Scan for the cell matching the given text and deliver its [X, Y] coordinate at center. 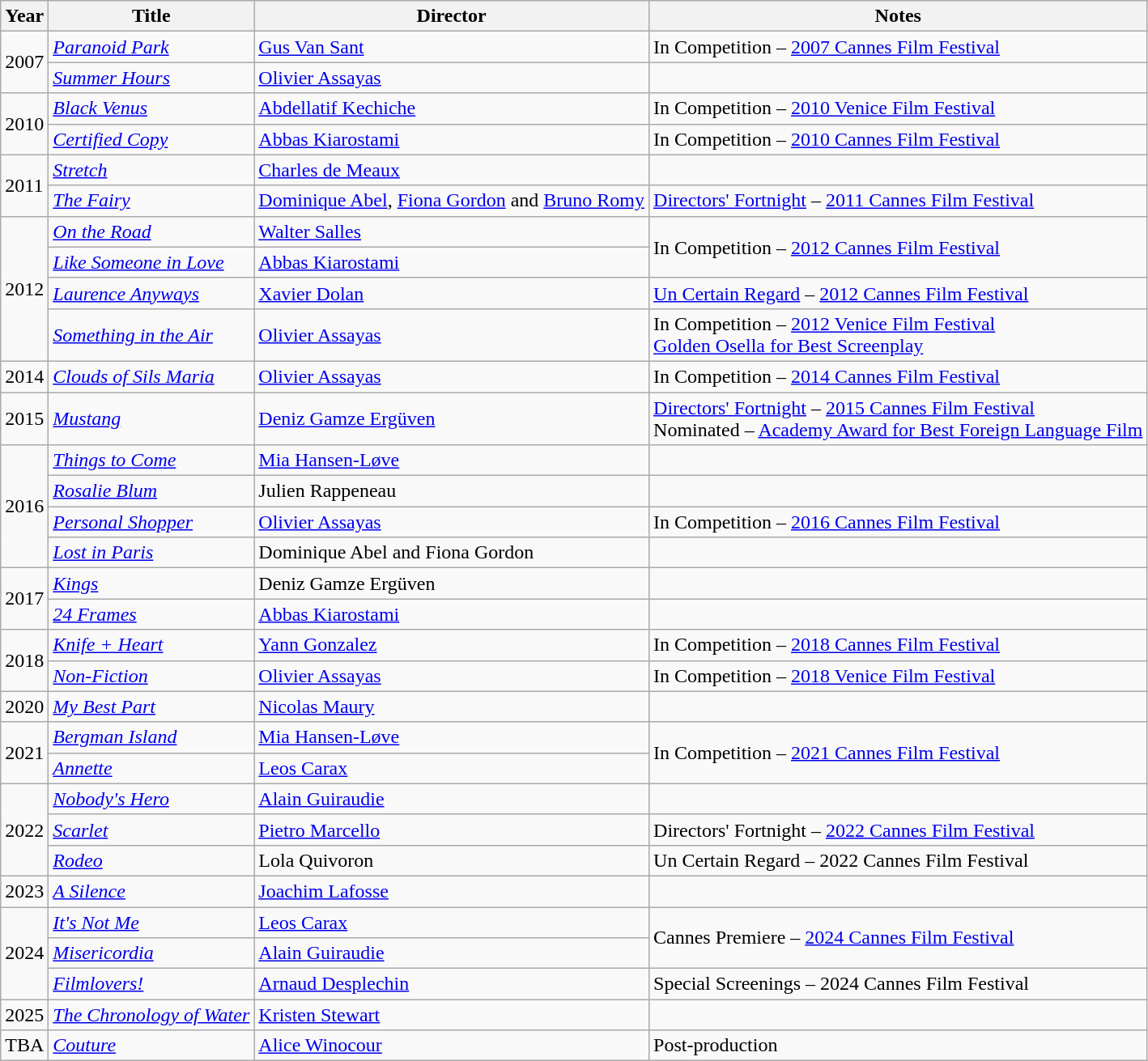
Something in the Air [151, 335]
Walter Salles [452, 231]
Non-Fiction [151, 676]
2011 [24, 185]
In Competition – 2010 Cannes Film Festival [899, 139]
Scarlet [151, 830]
In Competition – 2012 Venice Film FestivalGolden Osella for Best Screenplay [899, 335]
Cannes Premiere – 2024 Cannes Film Festival [899, 937]
Nicolas Maury [452, 707]
2012 [24, 288]
The Fairy [151, 201]
Un Certain Regard – 2012 Cannes Film Festival [899, 293]
2017 [24, 599]
In Competition – 2016 Cannes Film Festival [899, 522]
2023 [24, 891]
Clouds of Sils Maria [151, 376]
Filmlovers! [151, 984]
Directors' Fortnight – 2022 Cannes Film Festival [899, 830]
Lost in Paris [151, 553]
In Competition – 2010 Venice Film Festival [899, 108]
Abdellatif Kechiche [452, 108]
Kristen Stewart [452, 1015]
In Competition – 2018 Cannes Film Festival [899, 645]
Directors' Fortnight – 2015 Cannes Film FestivalNominated – Academy Award for Best Foreign Language Film [899, 418]
Julien Rappeneau [452, 491]
It's Not Me [151, 922]
Bergman Island [151, 737]
Alice Winocour [452, 1046]
2007 [24, 62]
Year [24, 16]
In Competition – 2021 Cannes Film Festival [899, 753]
On the Road [151, 231]
Dominique Abel and Fiona Gordon [452, 553]
Director [452, 16]
Un Certain Regard – 2022 Cannes Film Festival [899, 860]
2022 [24, 830]
Joachim Lafosse [452, 891]
Rodeo [151, 860]
Summer Hours [151, 78]
24 Frames [151, 614]
Post-production [899, 1046]
TBA [24, 1046]
Gus Van Sant [452, 47]
Laurence Anyways [151, 293]
A Silence [151, 891]
2018 [24, 660]
2021 [24, 753]
Rosalie Blum [151, 491]
Charles de Meaux [452, 170]
Things to Come [151, 460]
In Competition – 2012 Cannes Film Festival [899, 247]
2015 [24, 418]
Arnaud Desplechin [452, 984]
2024 [24, 953]
Nobody's Hero [151, 799]
Lola Quivoron [452, 860]
Dominique Abel, Fiona Gordon and Bruno Romy [452, 201]
Stretch [151, 170]
Mustang [151, 418]
Misericordia [151, 953]
Couture [151, 1046]
2014 [24, 376]
Xavier Dolan [452, 293]
Paranoid Park [151, 47]
In Competition – 2007 Cannes Film Festival [899, 47]
Special Screenings – 2024 Cannes Film Festival [899, 984]
Kings [151, 584]
Like Someone in Love [151, 262]
2016 [24, 507]
Notes [899, 16]
Black Venus [151, 108]
Personal Shopper [151, 522]
The Chronology of Water [151, 1015]
2020 [24, 707]
2010 [24, 124]
Pietro Marcello [452, 830]
Knife + Heart [151, 645]
Yann Gonzalez [452, 645]
In Competition – 2014 Cannes Film Festival [899, 376]
Certified Copy [151, 139]
Title [151, 16]
In Competition – 2018 Venice Film Festival [899, 676]
Directors' Fortnight – 2011 Cannes Film Festival [899, 201]
My Best Part [151, 707]
Annette [151, 768]
2025 [24, 1015]
